Output the [X, Y] coordinate of the center of the cell containing the given text.  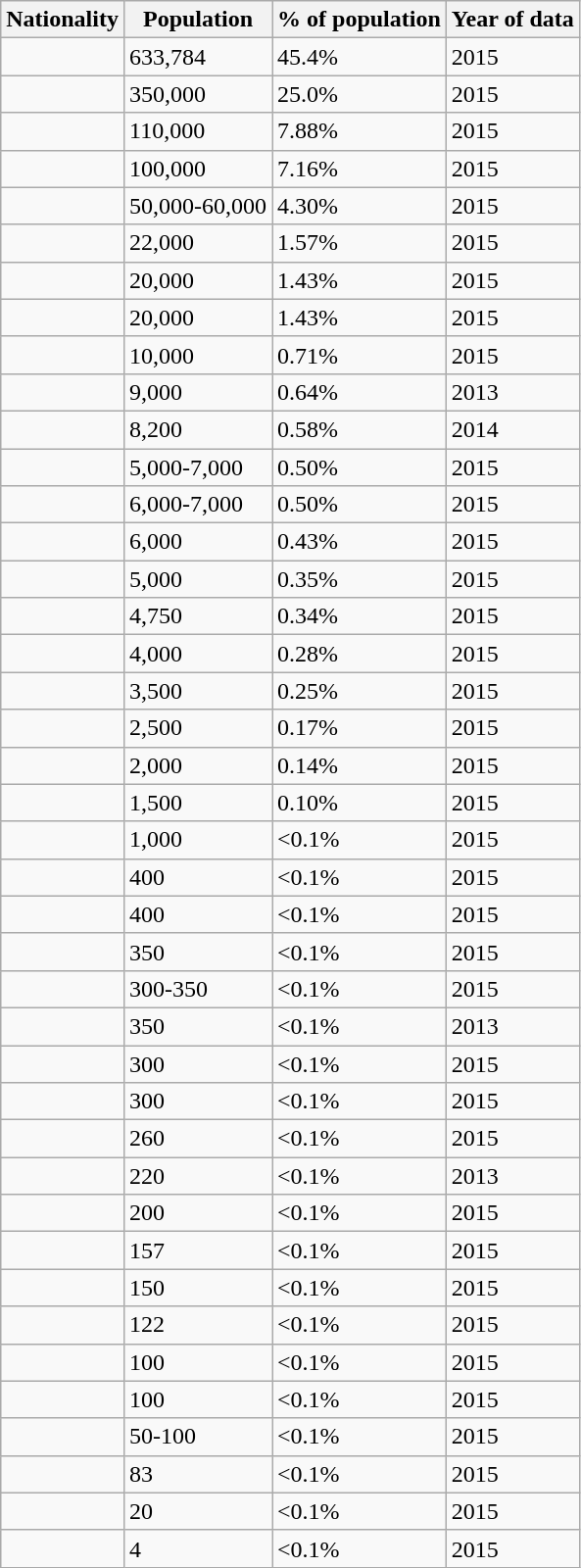
0.34% [360, 616]
157 [198, 1250]
83 [198, 1474]
1.57% [360, 243]
260 [198, 1139]
Nationality [63, 20]
110,000 [198, 131]
122 [198, 1325]
0.25% [360, 691]
0.10% [360, 803]
350,000 [198, 94]
45.4% [360, 57]
200 [198, 1213]
25.0% [360, 94]
Year of data [512, 20]
220 [198, 1176]
0.14% [360, 765]
50,000-60,000 [198, 206]
7.88% [360, 131]
0.17% [360, 728]
0.64% [360, 392]
0.28% [360, 654]
8,200 [198, 429]
150 [198, 1288]
0.35% [360, 579]
4 [198, 1548]
6,000-7,000 [198, 505]
2,000 [198, 765]
22,000 [198, 243]
0.71% [360, 355]
5,000-7,000 [198, 467]
20 [198, 1511]
9,000 [198, 392]
7.16% [360, 169]
1,000 [198, 840]
0.43% [360, 542]
4,000 [198, 654]
300-350 [198, 989]
2,500 [198, 728]
10,000 [198, 355]
2014 [512, 429]
633,784 [198, 57]
1,500 [198, 803]
% of population [360, 20]
0.58% [360, 429]
5,000 [198, 579]
4.30% [360, 206]
3,500 [198, 691]
Population [198, 20]
50-100 [198, 1437]
6,000 [198, 542]
100,000 [198, 169]
4,750 [198, 616]
